Extract the [X, Y] coordinate from the center of the cell holding the provided text.  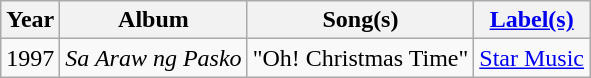
Year [30, 20]
1997 [30, 58]
Sa Araw ng Pasko [154, 58]
Song(s) [360, 20]
Star Music [532, 58]
Album [154, 20]
Label(s) [532, 20]
"Oh! Christmas Time" [360, 58]
